Provide the (x, y) coordinate of the cell's center where the given text is located.  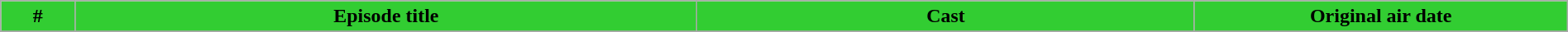
Episode title (386, 16)
Cast (946, 16)
Original air date (1381, 16)
# (38, 16)
